Return the [X, Y] coordinate for the center point of the cell that contains the specified text.  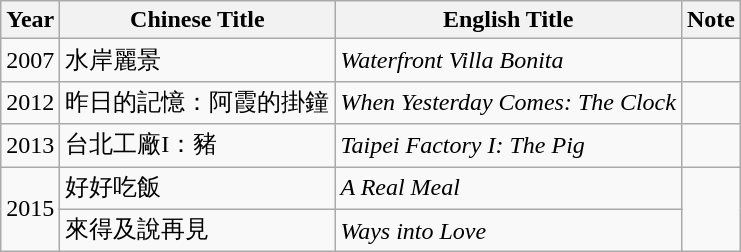
2012 [30, 102]
Ways into Love [508, 230]
台北工廠I：豬 [198, 146]
2007 [30, 60]
水岸麗景 [198, 60]
來得及說再見 [198, 230]
2015 [30, 208]
When Yesterday Comes: The Clock [508, 102]
2013 [30, 146]
Note [710, 20]
Chinese Title [198, 20]
Taipei Factory I: The Pig [508, 146]
昨日的記憶：阿霞的掛鐘 [198, 102]
Waterfront Villa Bonita [508, 60]
English Title [508, 20]
好好吃飯 [198, 188]
A Real Meal [508, 188]
Year [30, 20]
